Identify which cell holds the provided text, then report its [X, Y] central coordinate. 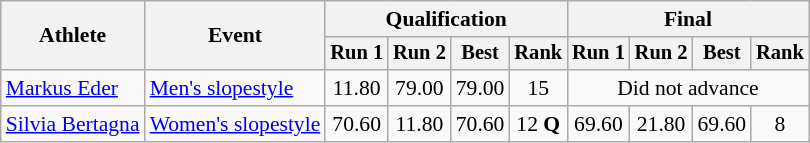
15 [538, 88]
Markus Eder [73, 88]
Men's slopestyle [236, 88]
12 Q [538, 124]
Athlete [73, 36]
Did not advance [688, 88]
Event [236, 36]
Final [688, 19]
Silvia Bertagna [73, 124]
Women's slopestyle [236, 124]
21.80 [662, 124]
8 [780, 124]
Qualification [446, 19]
